From the cell containing the given text, extract its center point as [x, y] coordinate. 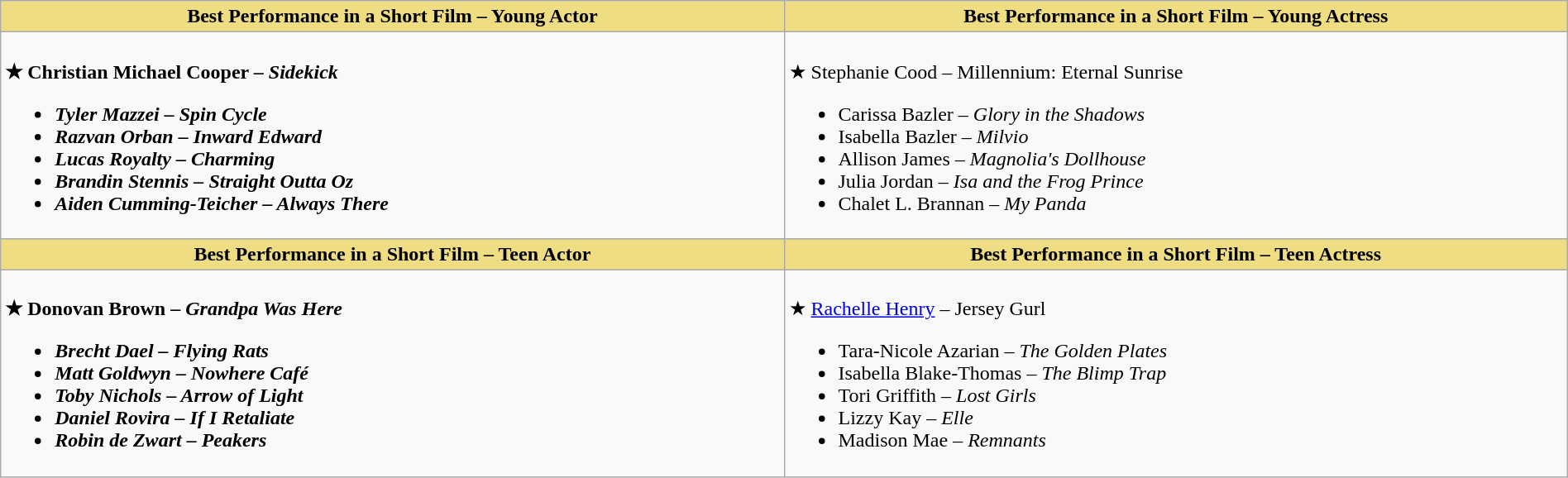
Best Performance in a Short Film – Teen Actor [392, 254]
Best Performance in a Short Film – Young Actor [392, 17]
Best Performance in a Short Film – Young Actress [1176, 17]
Best Performance in a Short Film – Teen Actress [1176, 254]
